Search for the cell housing the specified text and yield its [X, Y] center coordinate. 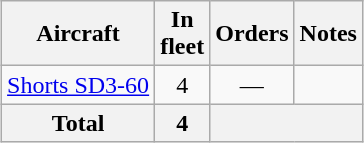
Notes [328, 34]
Total [78, 123]
Shorts SD3-60 [78, 85]
— [252, 85]
Orders [252, 34]
In fleet [182, 34]
Aircraft [78, 34]
